Determine the (X, Y) coordinate at the center of the cell enclosing the given text.  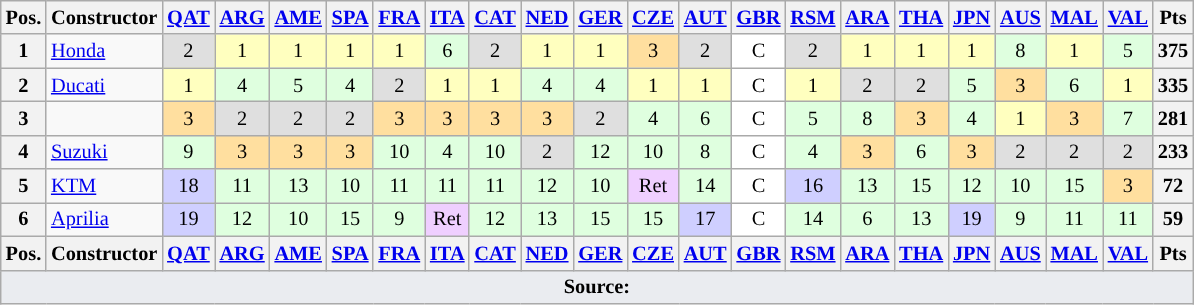
17 (706, 219)
7 (1128, 118)
KTM (104, 186)
335 (1173, 85)
59 (1173, 219)
18 (188, 186)
Ducati (104, 85)
233 (1173, 152)
375 (1173, 51)
Honda (104, 51)
72 (1173, 186)
281 (1173, 118)
Aprilia (104, 219)
Source: (597, 287)
Suzuki (104, 152)
16 (812, 186)
